For the text-containing cell, return its midpoint in (X, Y) coordinate format. 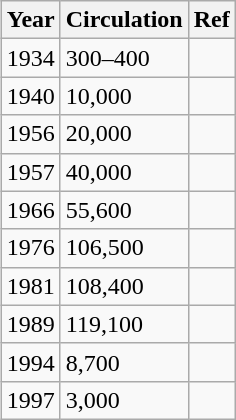
20,000 (124, 134)
1966 (30, 210)
1989 (30, 324)
1956 (30, 134)
Year (30, 20)
Ref (212, 20)
10,000 (124, 96)
8,700 (124, 362)
3,000 (124, 400)
1981 (30, 286)
300–400 (124, 58)
119,100 (124, 324)
40,000 (124, 172)
106,500 (124, 248)
1957 (30, 172)
108,400 (124, 286)
1940 (30, 96)
1976 (30, 248)
1934 (30, 58)
1994 (30, 362)
1997 (30, 400)
55,600 (124, 210)
Circulation (124, 20)
